Scan for the cell matching the given text and deliver its (X, Y) coordinate at center. 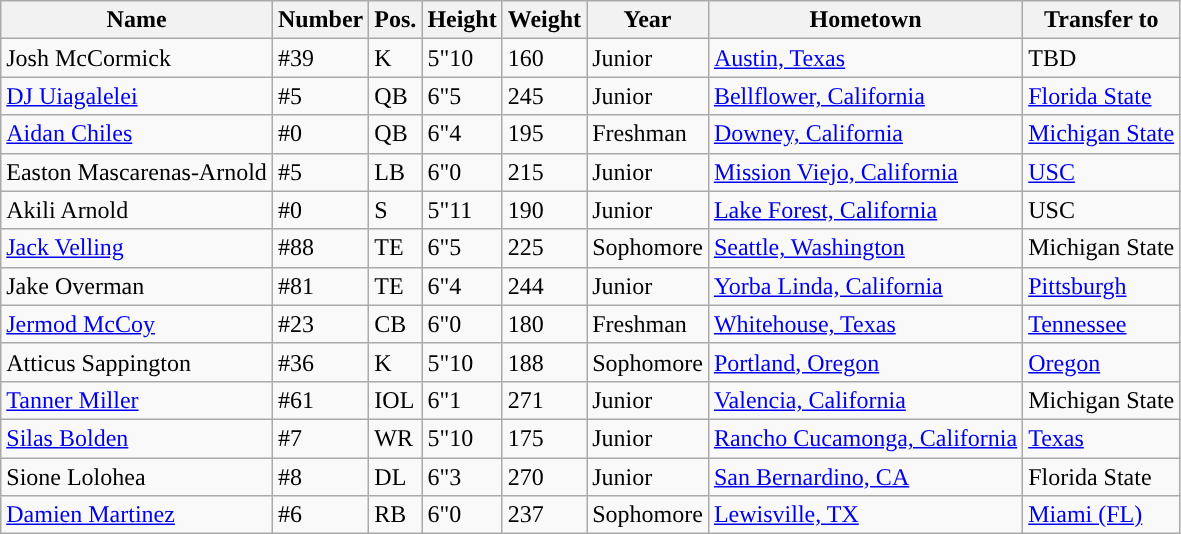
Texas (1102, 438)
Jack Velling (137, 248)
Easton Mascarenas-Arnold (137, 172)
Valencia, California (865, 400)
Seattle, Washington (865, 248)
#23 (320, 324)
Aidan Chiles (137, 134)
WR (396, 438)
270 (544, 477)
225 (544, 248)
Height (462, 20)
IOL (396, 400)
#39 (320, 58)
Silas Bolden (137, 438)
Jake Overman (137, 286)
Austin, Texas (865, 58)
180 (544, 324)
Lewisville, TX (865, 515)
6"3 (462, 477)
190 (544, 210)
Number (320, 20)
237 (544, 515)
LB (396, 172)
5"11 (462, 210)
Pittsburgh (1102, 286)
#88 (320, 248)
215 (544, 172)
Lake Forest, California (865, 210)
Damien Martinez (137, 515)
#36 (320, 362)
Portland, Oregon (865, 362)
S (396, 210)
Miami (FL) (1102, 515)
Mission Viejo, California (865, 172)
Sione Lolohea (137, 477)
#8 (320, 477)
Oregon (1102, 362)
Atticus Sappington (137, 362)
TBD (1102, 58)
RB (396, 515)
Rancho Cucamonga, California (865, 438)
245 (544, 96)
#7 (320, 438)
Tanner Miller (137, 400)
Name (137, 20)
DJ Uiagalelei (137, 96)
6"1 (462, 400)
Josh McCormick (137, 58)
160 (544, 58)
San Bernardino, CA (865, 477)
#61 (320, 400)
CB (396, 324)
Tennessee (1102, 324)
Weight (544, 20)
244 (544, 286)
Akili Arnold (137, 210)
175 (544, 438)
195 (544, 134)
Pos. (396, 20)
Downey, California (865, 134)
#6 (320, 515)
Hometown (865, 20)
Transfer to (1102, 20)
DL (396, 477)
#81 (320, 286)
Bellflower, California (865, 96)
Whitehouse, Texas (865, 324)
271 (544, 400)
Jermod McCoy (137, 324)
Yorba Linda, California (865, 286)
Year (648, 20)
188 (544, 362)
